Find where the given text appears and provide that cell's center as [x, y] coordinate. 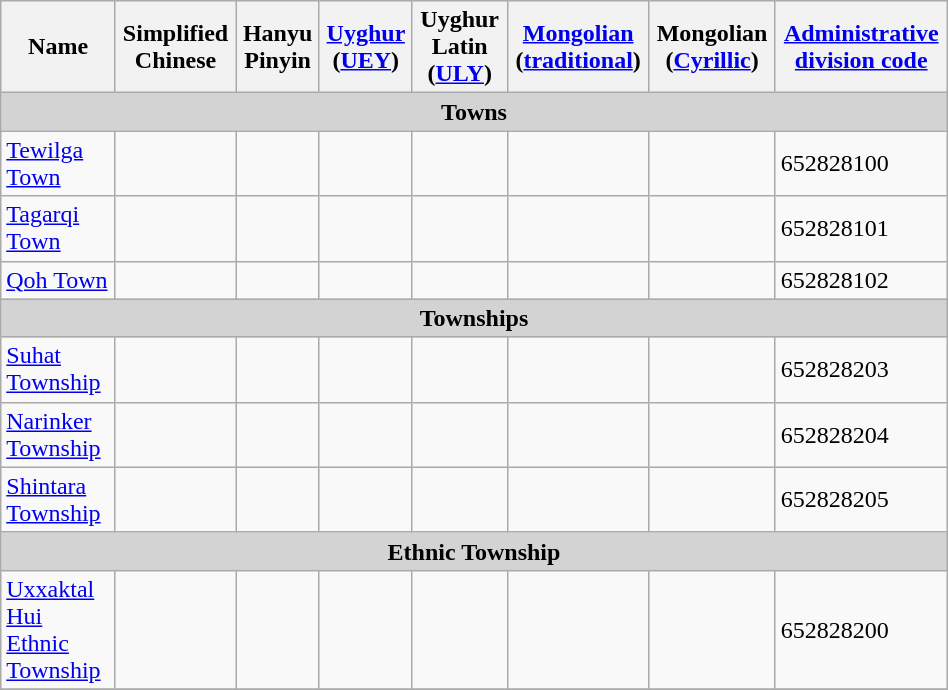
Towns [474, 112]
Tewilga Town [58, 164]
Suhat Township [58, 370]
Townships [474, 318]
652828204 [861, 434]
Name [58, 47]
Hanyu Pinyin [278, 47]
Simplified Chinese [175, 47]
652828200 [861, 630]
652828205 [861, 500]
Uxxaktal Hui Ethnic Township [58, 630]
Mongolian (Cyrillic) [712, 47]
Administrative division code [861, 47]
Mongolian (traditional) [578, 47]
Ethnic Township [474, 551]
652828101 [861, 228]
Uyghur (UEY) [366, 47]
Qoh Town [58, 280]
Uyghur Latin (ULY) [460, 47]
Shintara Township [58, 500]
652828203 [861, 370]
Narinker Township [58, 434]
Tagarqi Town [58, 228]
652828100 [861, 164]
652828102 [861, 280]
